Scan for the cell matching the given text and deliver its (X, Y) coordinate at center. 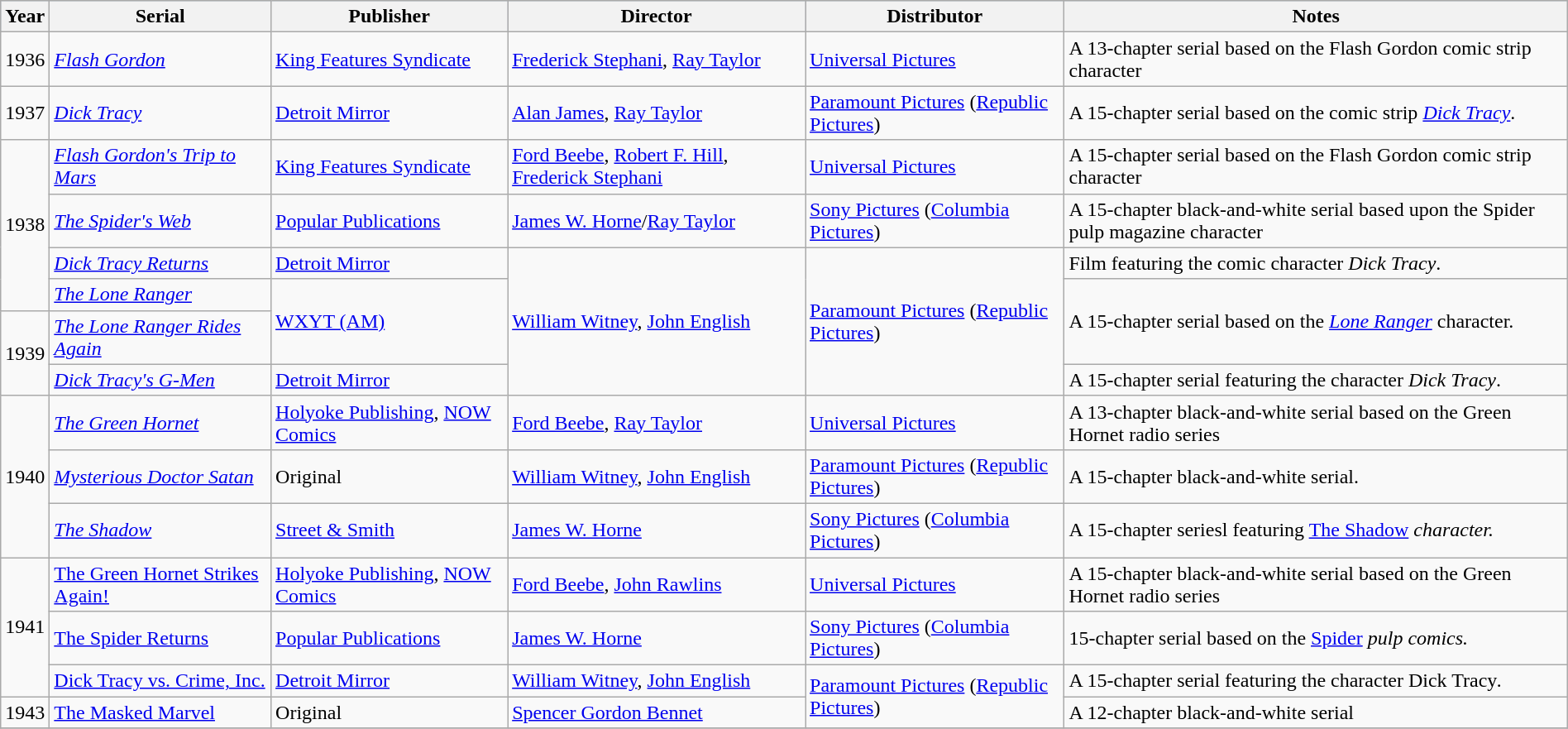
Street & Smith (390, 530)
Frederick Stephani, Ray Taylor (657, 60)
A 15-chapter black-and-white serial. (1316, 477)
1943 (25, 712)
1938 (25, 225)
15-chapter serial based on the Spider pulp comics. (1316, 639)
Alan James, Ray Taylor (657, 113)
A 12-chapter black-and-white serial (1316, 712)
Notes (1316, 17)
1940 (25, 477)
Film featuring the comic character Dick Tracy. (1316, 263)
Ford Beebe, Robert F. Hill, Frederick Stephani (657, 167)
WXYT (AM) (390, 321)
The Spider Returns (160, 639)
Distributor (935, 17)
A 15-chapter black-and-white serial based upon the Spider pulp magazine character (1316, 220)
Dick Tracy Returns (160, 263)
A 13-chapter serial based on the Flash Gordon comic strip character (1316, 60)
The Shadow (160, 530)
A 15-chapter seriesl featuring The Shadow character. (1316, 530)
1937 (25, 113)
A 15-chapter serial based on the comic strip Dick Tracy. (1316, 113)
Director (657, 17)
Dick Tracy (160, 113)
Flash Gordon's Trip to Mars (160, 167)
A 15-chapter serial based on the Lone Ranger character. (1316, 321)
Dick Tracy's G-Men (160, 380)
Serial (160, 17)
Publisher (390, 17)
The Green Hornet (160, 422)
1936 (25, 60)
The Green Hornet Strikes Again! (160, 584)
Mysterious Doctor Satan (160, 477)
Dick Tracy vs. Crime, Inc. (160, 681)
Ford Beebe, Ray Taylor (657, 422)
Flash Gordon (160, 60)
A 15-chapter serial based on the Flash Gordon comic strip character (1316, 167)
A 15-chapter black-and-white serial based on the Green Hornet radio series (1316, 584)
A 13-chapter black-and-white serial based on the Green Hornet radio series (1316, 422)
Spencer Gordon Bennet (657, 712)
The Lone Ranger (160, 295)
Ford Beebe, John Rawlins (657, 584)
James W. Horne/Ray Taylor (657, 220)
The Spider's Web (160, 220)
The Masked Marvel (160, 712)
1941 (25, 627)
Year (25, 17)
The Lone Ranger Rides Again (160, 338)
1939 (25, 353)
